Output the [x, y] coordinate of the center of the cell containing the given text.  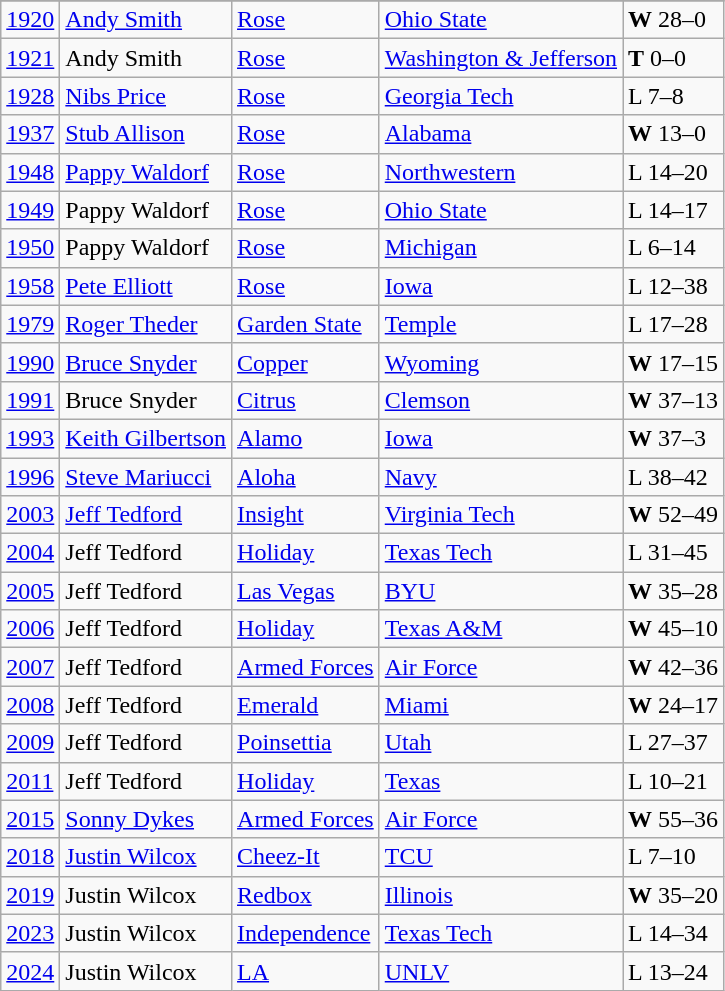
W 42–36 [674, 667]
2011 [30, 781]
W 37–3 [674, 438]
Illinois [500, 895]
2024 [30, 971]
Las Vegas [306, 591]
Citrus [306, 400]
Independence [306, 933]
W 45–10 [674, 629]
2008 [30, 705]
T 0–0 [674, 58]
1958 [30, 286]
Texas [500, 781]
Washington & Jefferson [500, 58]
L 14–17 [674, 210]
Northwestern [500, 172]
W 37–13 [674, 400]
Texas A&M [500, 629]
Keith Gilbertson [146, 438]
TCU [500, 857]
2023 [30, 933]
2005 [30, 591]
1979 [30, 324]
Nibs Price [146, 96]
Insight [306, 515]
L 10–21 [674, 781]
Poinsettia [306, 743]
L 14–34 [674, 933]
Roger Theder [146, 324]
W 17–15 [674, 362]
1928 [30, 96]
W 55–36 [674, 819]
W 35–28 [674, 591]
Copper [306, 362]
L 38–42 [674, 477]
2006 [30, 629]
Cheez-It [306, 857]
L 6–14 [674, 248]
L 7–8 [674, 96]
LA [306, 971]
W 13–0 [674, 134]
1921 [30, 58]
Utah [500, 743]
1990 [30, 362]
UNLV [500, 971]
Clemson [500, 400]
Steve Mariucci [146, 477]
L 12–38 [674, 286]
W 24–17 [674, 705]
Navy [500, 477]
Stub Allison [146, 134]
Redbox [306, 895]
Temple [500, 324]
Miami [500, 705]
BYU [500, 591]
Garden State [306, 324]
1996 [30, 477]
Georgia Tech [500, 96]
1950 [30, 248]
Michigan [500, 248]
2018 [30, 857]
W 52–49 [674, 515]
2019 [30, 895]
Pete Elliott [146, 286]
2009 [30, 743]
L 7–10 [674, 857]
Emerald [306, 705]
L 13–24 [674, 971]
2003 [30, 515]
L 31–45 [674, 553]
L 17–28 [674, 324]
1949 [30, 210]
Sonny Dykes [146, 819]
2007 [30, 667]
2004 [30, 553]
L 14–20 [674, 172]
1948 [30, 172]
Alabama [500, 134]
W 35–20 [674, 895]
Alamo [306, 438]
2015 [30, 819]
W 28–0 [674, 20]
1920 [30, 20]
Virginia Tech [500, 515]
Aloha [306, 477]
1993 [30, 438]
L 27–37 [674, 743]
1991 [30, 400]
Wyoming [500, 362]
1937 [30, 134]
